Return [x, y] of the center of cell containing provided text 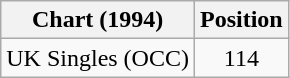
114 [241, 58]
Position [241, 20]
UK Singles (OCC) [98, 58]
Chart (1994) [98, 20]
